Capture the cell that displays the provided text and extract its (X, Y) central coordinate. 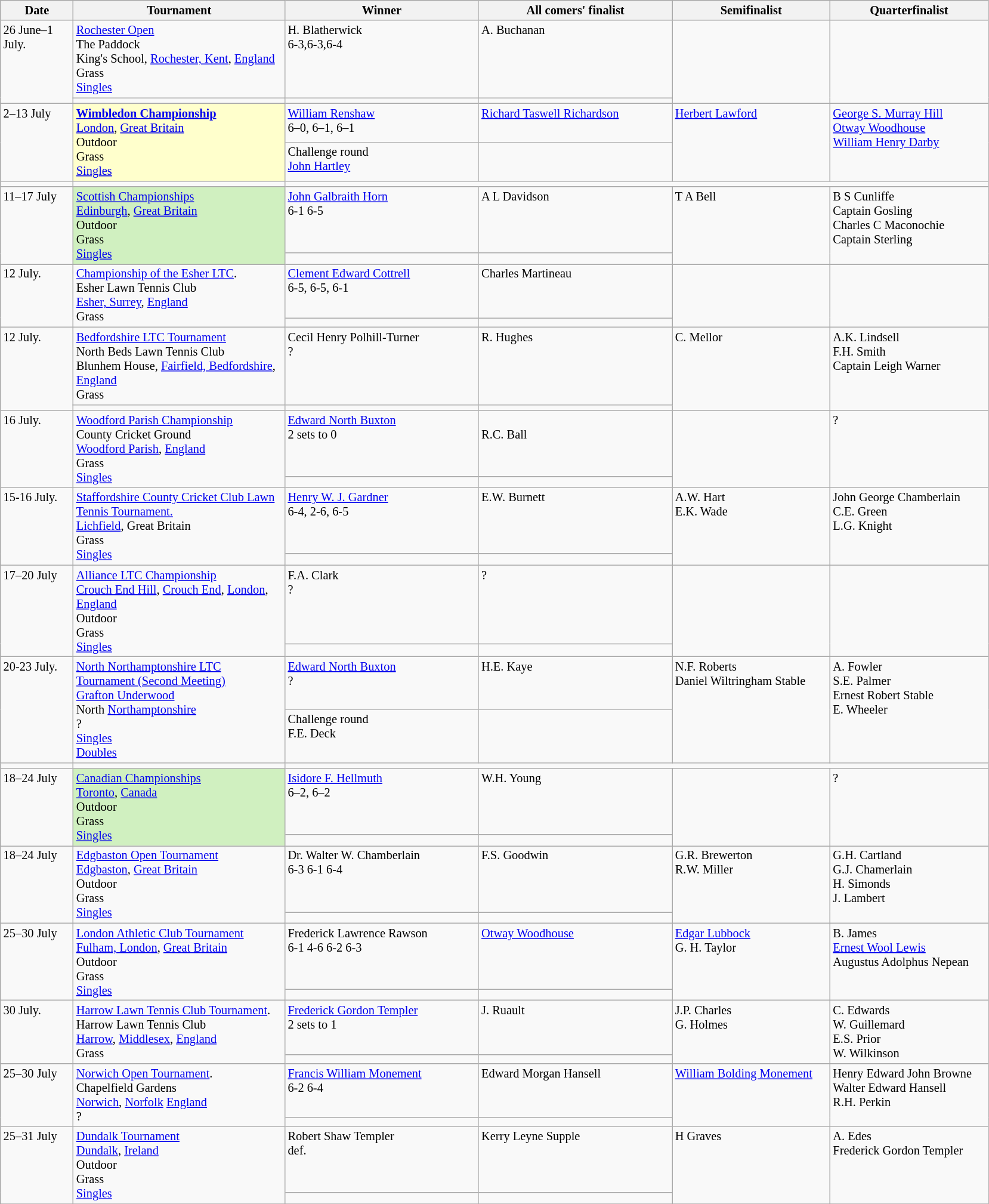
Semifinalist (752, 10)
Winner (382, 10)
W.H. Young (575, 802)
R. Hughes (575, 366)
Dundalk Tournament Dundalk, IrelandOutdoorGrassSingles (179, 1165)
20-23 July. (37, 709)
Isidore F. Hellmuth6–2, 6–2 (382, 802)
C. Edwards W. Guillemard E.S. Prior W. Wilkinson (909, 1032)
11–17 July (37, 226)
Bedfordshire LTC TournamentNorth Beds Lawn Tennis ClubBlunhem House, Fairfield, Bedfordshire, EnglandGrass (179, 366)
Championship of the Esher LTC.Esher Lawn Tennis ClubEsher, Surrey, EnglandGrass (179, 295)
J. Ruault (575, 1027)
A.W. Hart E.K. Wade (752, 526)
Canadian Championships Toronto, CanadaOutdoorGrassSingles (179, 807)
R.C. Ball (575, 443)
H Graves (752, 1165)
30 July. (37, 1032)
North Northamptonshire LTC Tournament (Second Meeting)Grafton UnderwoodNorth Northamptonshire? Singles Doubles (179, 709)
John George Chamberlain C.E. Green L.G. Knight (909, 526)
Clement Edward Cottrell6-5, 6-5, 6-1 (382, 291)
Challenge round F.E. Deck (382, 736)
26 June–1 July. (37, 62)
E.W. Burnett (575, 520)
Henry W. J. Gardner 6-4, 2-6, 6-5 (382, 520)
Richard Taswell Richardson (575, 123)
A L Davidson (575, 220)
Alliance LTC ChampionshipCrouch End Hill, Crouch End, London, EnglandOutdoorGrass Singles (179, 611)
Date (37, 10)
A. Edes Frederick Gordon Templer (909, 1165)
Frederick Gordon Templer2 sets to 1 (382, 1027)
William Renshaw6–0, 6–1, 6–1 (382, 123)
Woodford Parish Championship County Cricket GroundWoodford Parish, EnglandGrassSingles (179, 449)
2–13 July (37, 142)
Kerry Leyne Supple (575, 1160)
Staffordshire County Cricket Club Lawn Tennis Tournament.Lichfield, Great BritainGrassSingles (179, 526)
George S. Murray Hill Otway Woodhouse William Henry Darby (909, 142)
G.H. Cartland G.J. Chamerlain H. Simonds J. Lambert (909, 884)
John Galbraith Horn6-1 6-5 (382, 220)
B S Cunliffe Captain Gosling Charles C Maconochie Captain Sterling (909, 226)
Frederick Lawrence Rawson6-1 4-6 6-2 6-3 (382, 956)
F.S. Goodwin (575, 878)
Herbert Lawford (752, 142)
Rochester OpenThe PaddockKing's School, Rochester, Kent, EnglandGrassSingles (179, 59)
William Bolding Monement (752, 1095)
C. Mellor (752, 369)
Edward North Buxton? (382, 683)
Quarterfinalist (909, 10)
B. James Ernest Wool Lewis Augustus Adolphus Nepean (909, 962)
G.R. Brewerton R.W. Miller (752, 884)
A. Fowler S.E. Palmer Ernest Robert Stable E. Wheeler (909, 709)
F.A. Clark? (382, 604)
25–31 July (37, 1165)
Charles Martineau (575, 291)
Wimbledon Championship London, Great BritainOutdoorGrassSingles (179, 142)
London Athletic Club Tournament Fulham, London, Great BritainOutdoorGrassSingles (179, 962)
Norwich Open Tournament.Chapelfield GardensNorwich, Norfolk England? (179, 1095)
15-16 July. (37, 526)
Tournament (179, 10)
Challenge round John Hartley (382, 161)
Scottish Championships Edinburgh, Great BritainOutdoorGrassSingles (179, 226)
Francis William Monement6-2 6-4 (382, 1090)
Robert Shaw Templerdef. (382, 1160)
Edward Morgan Hansell (575, 1090)
Dr. Walter W. Chamberlain6-3 6-1 6-4 (382, 878)
H. Blatherwick6-3,6-3,6-4 (382, 59)
Henry Edward John Browne Walter Edward Hansell R.H. Perkin (909, 1095)
Harrow Lawn Tennis Club Tournament.Harrow Lawn Tennis ClubHarrow, Middlesex, EnglandGrass (179, 1032)
Edgar Lubbock G. H. Taylor (752, 962)
Otway Woodhouse (575, 956)
H.E. Kaye (575, 683)
17–20 July (37, 611)
N.F. Roberts Daniel Wiltringham Stable (752, 709)
Cecil Henry Polhill-Turner? (382, 366)
16 July. (37, 449)
All comers' finalist (575, 10)
T A Bell (752, 226)
Edgbaston Open Tournament Edgbaston, Great BritainOutdoorGrassSingles (179, 884)
A.K. Lindsell F.H. Smith Captain Leigh Warner (909, 369)
Edward North Buxton2 sets to 0 (382, 443)
J.P. Charles G. Holmes (752, 1032)
A. Buchanan (575, 59)
